Determine the (X, Y) coordinate at the center of the cell enclosing the given text.  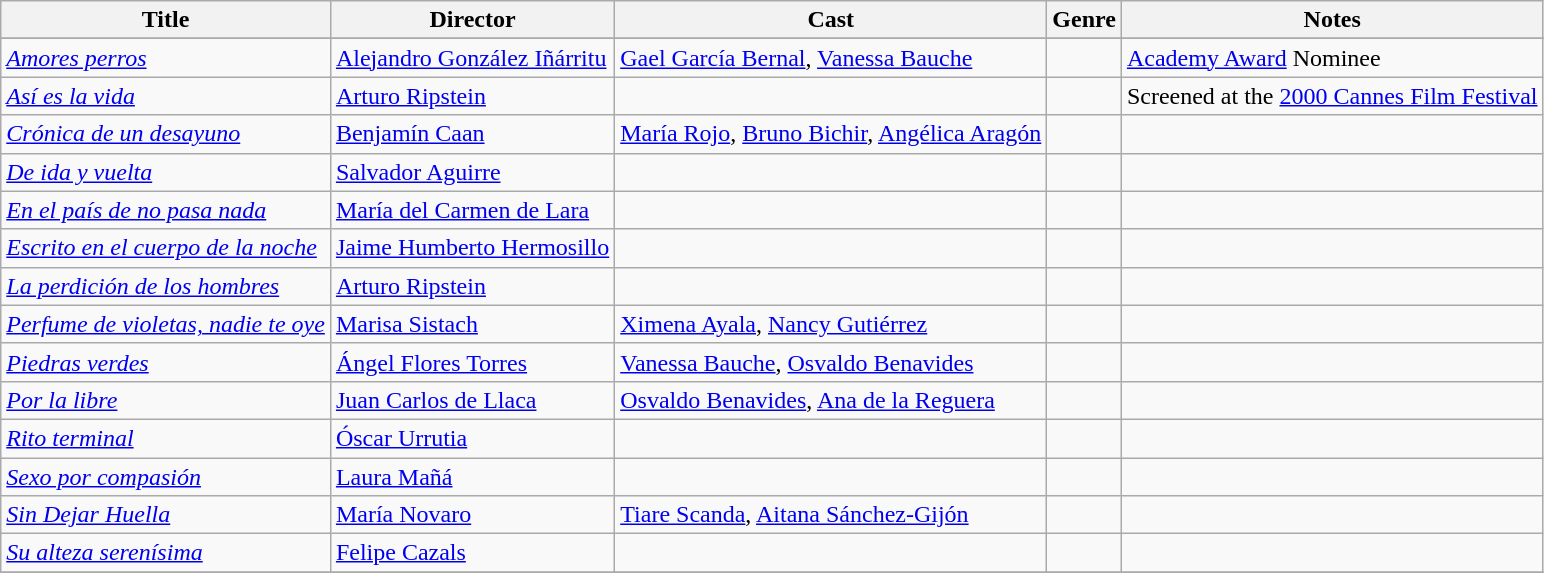
Title (166, 20)
Screened at the 2000 Cannes Film Festival (1332, 96)
Tiare Scanda, Aitana Sánchez-Gijón (831, 515)
Genre (1084, 20)
Por la libre (166, 400)
De ida y vuelta (166, 172)
Director (472, 20)
Vanessa Bauche, Osvaldo Benavides (831, 362)
La perdición de los hombres (166, 286)
Felipe Cazals (472, 553)
Marisa Sistach (472, 324)
Crónica de un desayuno (166, 134)
Sin Dejar Huella (166, 515)
Notes (1332, 20)
Gael García Bernal, Vanessa Bauche (831, 58)
Juan Carlos de Llaca (472, 400)
Academy Award Nominee (1332, 58)
Alejandro González Iñárritu (472, 58)
En el país de no pasa nada (166, 210)
Óscar Urrutia (472, 438)
Ángel Flores Torres (472, 362)
Rito terminal (166, 438)
María Rojo, Bruno Bichir, Angélica Aragón (831, 134)
Piedras verdes (166, 362)
Amores perros (166, 58)
Sexo por compasión (166, 477)
Ximena Ayala, Nancy Gutiérrez (831, 324)
Salvador Aguirre (472, 172)
Perfume de violetas, nadie te oye (166, 324)
Cast (831, 20)
Así es la vida (166, 96)
María del Carmen de Lara (472, 210)
Escrito en el cuerpo de la noche (166, 248)
Jaime Humberto Hermosillo (472, 248)
Su alteza serenísima (166, 553)
Osvaldo Benavides, Ana de la Reguera (831, 400)
María Novaro (472, 515)
Laura Mañá (472, 477)
Benjamín Caan (472, 134)
